Determine the (x, y) coordinate at the center of the cell enclosing the given text.  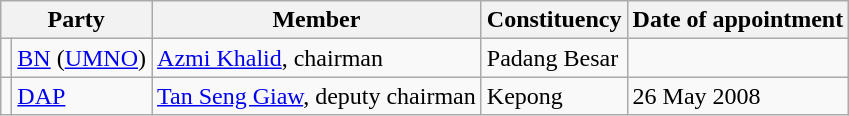
Tan Seng Giaw, deputy chairman (317, 96)
BN (UMNO) (82, 58)
Date of appointment (738, 20)
26 May 2008 (738, 96)
Party (76, 20)
Azmi Khalid, chairman (317, 58)
Constituency (554, 20)
DAP (82, 96)
Kepong (554, 96)
Member (317, 20)
Padang Besar (554, 58)
